Search for the cell housing the specified text and yield its (x, y) center coordinate. 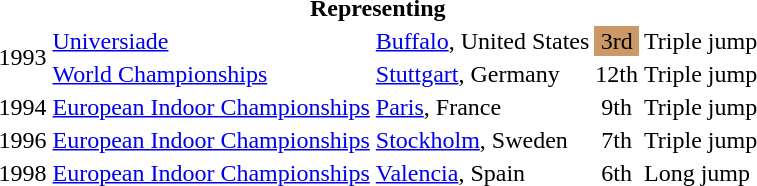
Paris, France (482, 107)
Stuttgart, Germany (482, 74)
Stockholm, Sweden (482, 140)
9th (617, 107)
World Championships (211, 74)
Universiade (211, 41)
Buffalo, United States (482, 41)
3rd (617, 41)
7th (617, 140)
12th (617, 74)
